Return [x, y] of the center of cell containing provided text 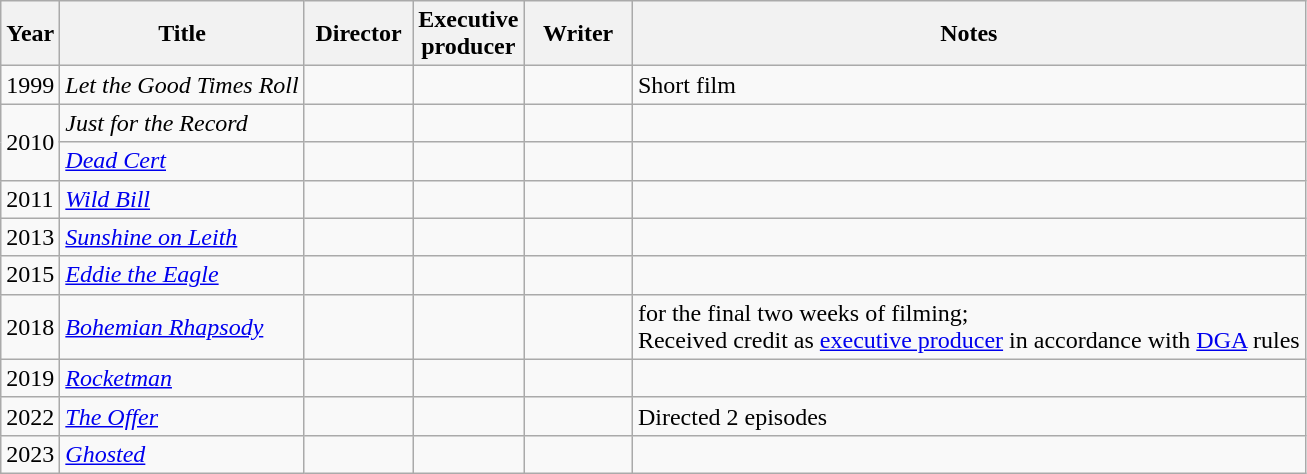
2010 [30, 142]
Directed 2 episodes [968, 416]
Sunshine on Leith [182, 237]
Director [358, 34]
Ghosted [182, 454]
Title [182, 34]
Short film [968, 85]
Bohemian Rhapsody [182, 326]
for the final two weeks of filming;Received credit as executive producer in accordance with DGA rules [968, 326]
2018 [30, 326]
1999 [30, 85]
2022 [30, 416]
Writer [578, 34]
2023 [30, 454]
Year [30, 34]
Let the Good Times Roll [182, 85]
Rocketman [182, 378]
Just for the Record [182, 123]
Executiveproducer [468, 34]
2015 [30, 275]
The Offer [182, 416]
Wild Bill [182, 199]
Eddie the Eagle [182, 275]
Dead Cert [182, 161]
2019 [30, 378]
2013 [30, 237]
Notes [968, 34]
2011 [30, 199]
